For the text-containing cell, return its midpoint in [X, Y] coordinate format. 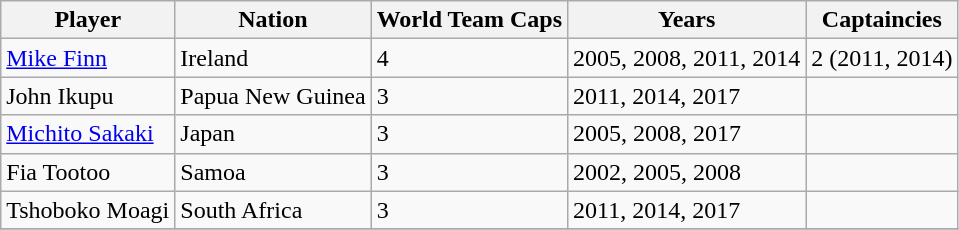
Ireland [273, 58]
4 [469, 58]
John Ikupu [88, 96]
Captaincies [882, 20]
Samoa [273, 172]
2 (2011, 2014) [882, 58]
2002, 2005, 2008 [687, 172]
Papua New Guinea [273, 96]
Player [88, 20]
2005, 2008, 2011, 2014 [687, 58]
Mike Finn [88, 58]
Michito Sakaki [88, 134]
Japan [273, 134]
2005, 2008, 2017 [687, 134]
Nation [273, 20]
Fia Tootoo [88, 172]
Years [687, 20]
South Africa [273, 210]
Tshoboko Moagi [88, 210]
World Team Caps [469, 20]
